Return the [x, y] coordinate for the center point of the cell that contains the specified text.  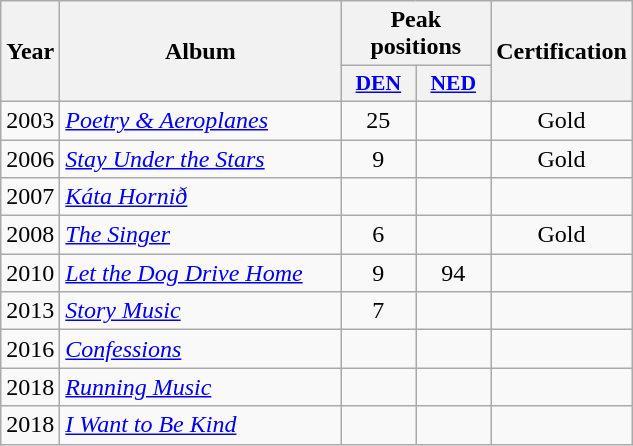
Let the Dog Drive Home [200, 273]
25 [378, 120]
I Want to Be Kind [200, 425]
Peak positions [416, 34]
Certification [562, 52]
Stay Under the Stars [200, 159]
Káta Hornið [200, 197]
Story Music [200, 311]
2008 [30, 235]
2016 [30, 349]
DEN [378, 84]
7 [378, 311]
2003 [30, 120]
94 [454, 273]
NED [454, 84]
2010 [30, 273]
Album [200, 52]
6 [378, 235]
Poetry & Aeroplanes [200, 120]
2006 [30, 159]
The Singer [200, 235]
2007 [30, 197]
2013 [30, 311]
Running Music [200, 387]
Year [30, 52]
Confessions [200, 349]
